Locate the cell with the specified text and output its [x, y] center coordinate. 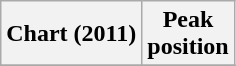
Peakposition [188, 34]
Chart (2011) [72, 34]
